For the text-containing cell, return its midpoint in (X, Y) coordinate format. 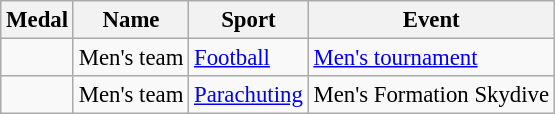
Medal (38, 20)
Event (431, 20)
Men's tournament (431, 58)
Name (130, 20)
Men's Formation Skydive (431, 95)
Parachuting (248, 95)
Sport (248, 20)
Football (248, 58)
